Provide the [X, Y] coordinate of the cell's center where the given text is located.  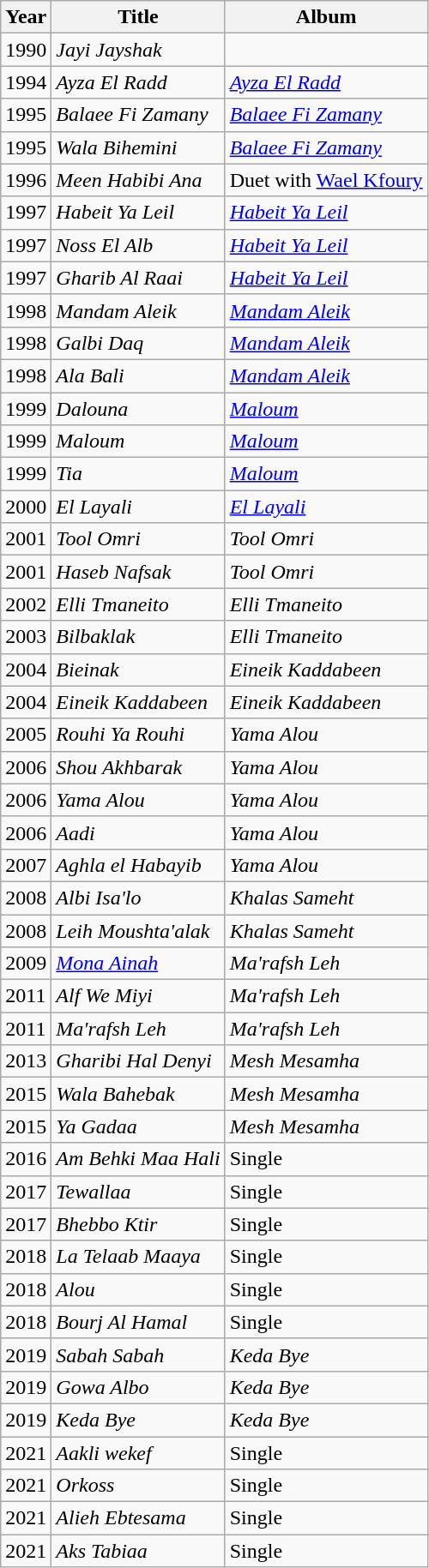
Noss El Alb [138, 245]
Shou Akhbarak [138, 767]
1994 [26, 82]
Alieh Ebtesama [138, 1518]
Albi Isa'lo [138, 898]
Ala Bali [138, 375]
2005 [26, 735]
Sabah Sabah [138, 1355]
Wala Bahebak [138, 1094]
Year [26, 17]
Mona Ainah [138, 964]
Gharib Al Raai [138, 278]
2013 [26, 1061]
2003 [26, 637]
Bourj Al Hamal [138, 1322]
Aks Tabiaa [138, 1551]
Meen Habibi Ana [138, 180]
Gharibi Hal Denyi [138, 1061]
2009 [26, 964]
Jayi Jayshak [138, 50]
2002 [26, 604]
La Telaab Maaya [138, 1257]
Haseb Nafsak [138, 572]
Galbi Daq [138, 343]
Wala Bihemini [138, 147]
Album [326, 17]
2016 [26, 1159]
Title [138, 17]
Rouhi Ya Rouhi [138, 735]
Tia [138, 474]
Am Behki Maa Hali [138, 1159]
Bilbaklak [138, 637]
Alf We Miyi [138, 996]
Aadi [138, 832]
Tewallaa [138, 1192]
1990 [26, 50]
Bieinak [138, 670]
Leih Moushta'alak [138, 930]
Aakli wekef [138, 1453]
Duet with Wael Kfoury [326, 180]
1996 [26, 180]
Ya Gadaa [138, 1126]
Alou [138, 1289]
Orkoss [138, 1486]
Gowa Albo [138, 1387]
2007 [26, 865]
Bhebbo Ktir [138, 1224]
Aghla el Habayib [138, 865]
2000 [26, 507]
Dalouna [138, 409]
